Detect which cell encompasses the target text, then output its (X, Y) center coordinate. 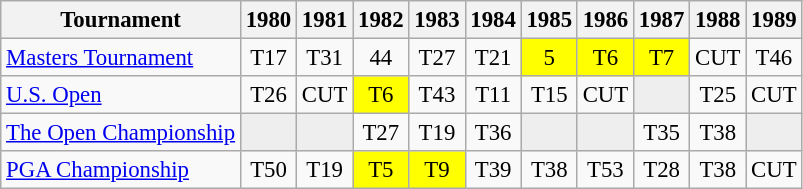
1984 (493, 20)
Masters Tournament (121, 58)
T39 (493, 170)
PGA Championship (121, 170)
U.S. Open (121, 95)
The Open Championship (121, 133)
1983 (437, 20)
T9 (437, 170)
T35 (661, 133)
T17 (268, 58)
T15 (549, 95)
T31 (325, 58)
T21 (493, 58)
44 (381, 58)
T46 (774, 58)
T50 (268, 170)
T7 (661, 58)
1980 (268, 20)
T36 (493, 133)
T25 (718, 95)
1988 (718, 20)
1985 (549, 20)
5 (549, 58)
T28 (661, 170)
1986 (605, 20)
Tournament (121, 20)
T53 (605, 170)
1981 (325, 20)
T43 (437, 95)
1982 (381, 20)
1989 (774, 20)
T5 (381, 170)
T11 (493, 95)
1987 (661, 20)
T26 (268, 95)
